Detect which cell encompasses the target text, then output its (x, y) center coordinate. 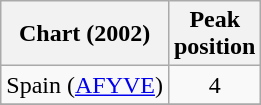
4 (214, 85)
Chart (2002) (85, 34)
Spain (AFYVE) (85, 85)
Peakposition (214, 34)
